Determine the (X, Y) coordinate at the center of the cell enclosing the given text.  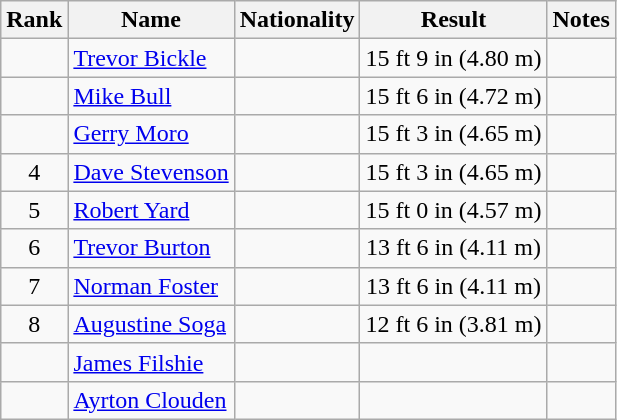
Nationality (297, 20)
Name (151, 20)
Dave Stevenson (151, 172)
5 (34, 210)
Result (454, 20)
Notes (581, 20)
7 (34, 286)
Trevor Burton (151, 248)
15 ft 6 in (4.72 m) (454, 96)
Norman Foster (151, 286)
James Filshie (151, 362)
Mike Bull (151, 96)
6 (34, 248)
8 (34, 324)
Gerry Moro (151, 134)
Trevor Bickle (151, 58)
Augustine Soga (151, 324)
Ayrton Clouden (151, 400)
4 (34, 172)
12 ft 6 in (3.81 m) (454, 324)
Robert Yard (151, 210)
15 ft 0 in (4.57 m) (454, 210)
15 ft 9 in (4.80 m) (454, 58)
Rank (34, 20)
